Locate the cell with the specified text and output its [x, y] center coordinate. 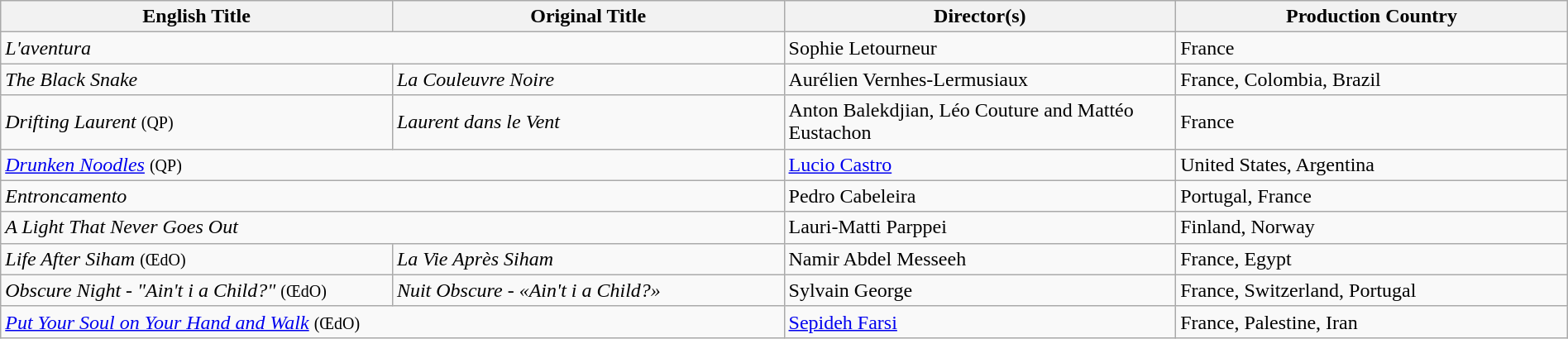
Nuit Obscure - «Ain't i a Child?» [588, 290]
France, Colombia, Brazil [1372, 79]
Laurent dans le Vent [588, 122]
Sylvain George [980, 290]
United States, Argentina [1372, 165]
Drifting Laurent (QP) [197, 122]
A Light That Never Goes Out [392, 227]
Production Country [1372, 17]
Anton Balekdjian, Léo Couture and Mattéo Eustachon [980, 122]
Lauri-Matti Parppei [980, 227]
Drunken Noodles (QP) [392, 165]
La Couleuvre Noire [588, 79]
France, Switzerland, Portugal [1372, 290]
Lucio Castro [980, 165]
Put Your Soul on Your Hand and Walk (ŒdO) [392, 322]
Pedro Cabeleira [980, 196]
Finland, Norway [1372, 227]
Original Title [588, 17]
Sepideh Farsi [980, 322]
Namir Abdel Messeeh [980, 259]
Aurélien Vernhes-Lermusiaux [980, 79]
Entroncamento [392, 196]
Life After Siham (ŒdO) [197, 259]
France, Palestine, Iran [1372, 322]
Director(s) [980, 17]
La Vie Après Siham [588, 259]
Sophie Letourneur [980, 48]
English Title [197, 17]
The Black Snake [197, 79]
France, Egypt [1372, 259]
L'aventura [392, 48]
Portugal, France [1372, 196]
Obscure Night - "Ain't i a Child?" (ŒdO) [197, 290]
